Extract the [X, Y] coordinate from the center of the cell holding the provided text.  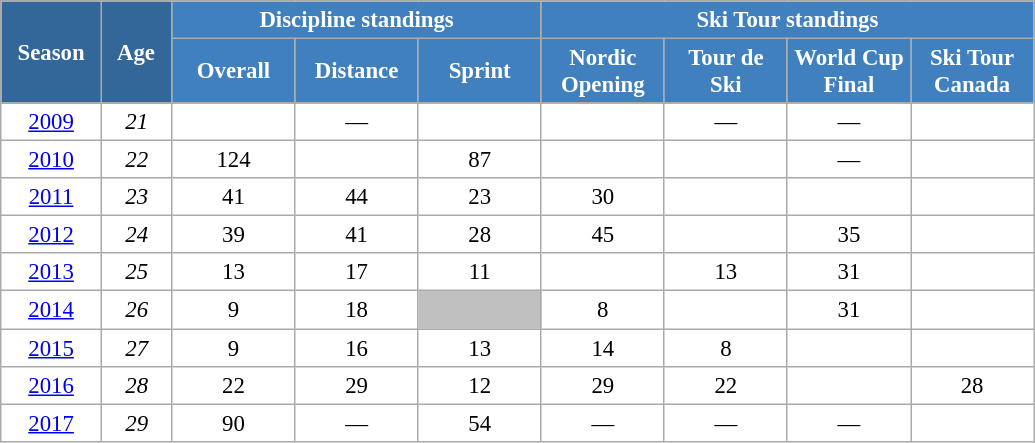
39 [234, 235]
25 [136, 273]
2010 [52, 160]
Sprint [480, 72]
Distance [356, 72]
Ski TourCanada [972, 72]
16 [356, 348]
44 [356, 197]
35 [848, 235]
2012 [52, 235]
2017 [52, 423]
NordicOpening [602, 72]
124 [234, 160]
12 [480, 385]
Overall [234, 72]
2015 [52, 348]
2014 [52, 310]
30 [602, 197]
2011 [52, 197]
87 [480, 160]
21 [136, 122]
World CupFinal [848, 72]
Ski Tour standings [787, 20]
Discipline standings [356, 20]
14 [602, 348]
2016 [52, 385]
24 [136, 235]
2009 [52, 122]
27 [136, 348]
17 [356, 273]
26 [136, 310]
18 [356, 310]
54 [480, 423]
11 [480, 273]
90 [234, 423]
45 [602, 235]
Season [52, 52]
Age [136, 52]
2013 [52, 273]
Tour deSki [726, 72]
